Scan for the cell matching the given text and deliver its (x, y) coordinate at center. 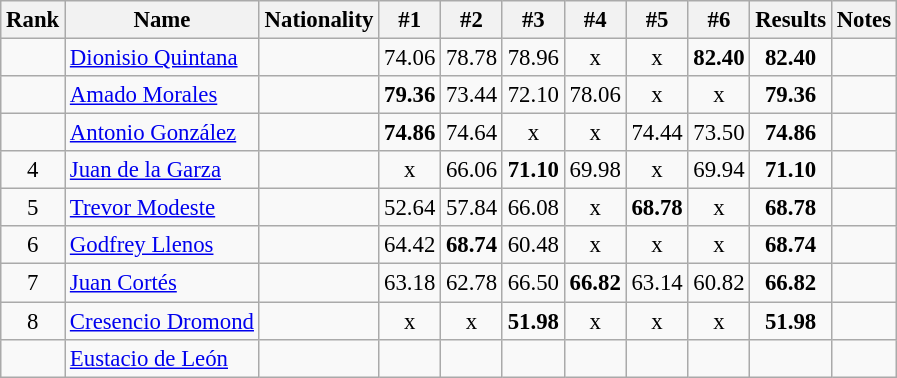
Godfrey Llenos (162, 245)
62.78 (472, 283)
Name (162, 20)
Cresencio Dromond (162, 321)
66.08 (533, 208)
Antonio González (162, 133)
78.78 (472, 58)
Juan Cortés (162, 283)
#4 (595, 20)
8 (33, 321)
74.44 (657, 133)
#2 (472, 20)
Results (790, 20)
66.50 (533, 283)
#1 (410, 20)
78.96 (533, 58)
60.82 (719, 283)
#6 (719, 20)
Dionisio Quintana (162, 58)
#5 (657, 20)
74.64 (472, 133)
78.06 (595, 95)
#3 (533, 20)
72.10 (533, 95)
57.84 (472, 208)
Nationality (318, 20)
Eustacio de León (162, 358)
60.48 (533, 245)
5 (33, 208)
66.06 (472, 170)
69.94 (719, 170)
69.98 (595, 170)
74.06 (410, 58)
63.18 (410, 283)
4 (33, 170)
6 (33, 245)
Juan de la Garza (162, 170)
63.14 (657, 283)
64.42 (410, 245)
Amado Morales (162, 95)
73.44 (472, 95)
Trevor Modeste (162, 208)
73.50 (719, 133)
52.64 (410, 208)
Rank (33, 20)
7 (33, 283)
Notes (864, 20)
